From the cell containing the given text, extract its center point as (X, Y) coordinate. 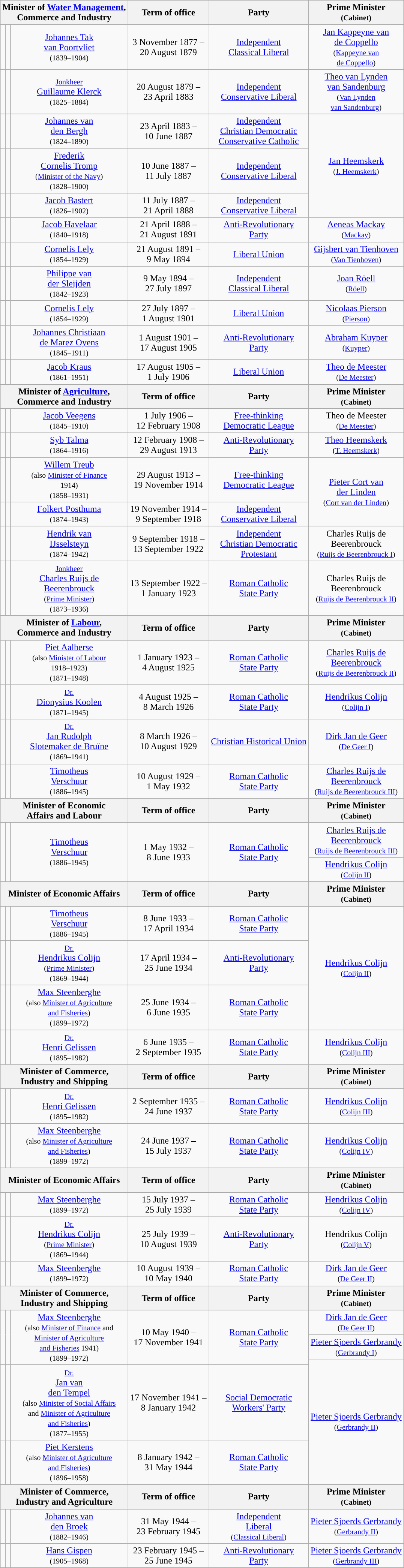
25 June 1934 – 6 June 1935 (168, 1008)
Joan Röell (Röell) (356, 283)
23 April 1883 – 10 June 1887 (168, 131)
Dr. Jan van den Tempel (also Minister of Social Affairs and Minister of Agriculture and Fisheries) (1877–1955) (69, 1402)
Jacob Veegens (1845–1910) (69, 421)
Aeneas Mackay (Mackay) (356, 229)
Hendrikus Colijn (Colijn V) (356, 1239)
Independent Christian Democratic Conservative Catholic (259, 131)
Hendrikus Colijn (Colijn I) (356, 702)
13 September 1922 – 1 January 1923 (168, 588)
Piet Aalberse (also Minister of Labour 1918–1923) (1871–1948) (69, 662)
Johannes van den Broek (1882–1946) (69, 1526)
Independent Liberal (Classical Liberal) (259, 1526)
Hans Gispen (1905–1968) (69, 1556)
Johannes van den Bergh (1824–1890) (69, 131)
Jan Kappeyne van de Coppello (Kappeyne van de Coppello) (356, 47)
Nicolaas Pierson (Pierson) (356, 313)
Jan Heemskerk (J. Heemskerk) (356, 166)
8 June 1933 – 17 April 1934 (168, 923)
3 November 1877 – 20 August 1879 (168, 47)
Jacob Bastert (1826–1902) (69, 205)
1 August 1901 – 17 August 1905 (168, 342)
Theo Heemskerk (T. Heemskerk) (356, 445)
24 June 1937 – 15 July 1937 (168, 1146)
1 May 1932 – 8 June 1933 (168, 852)
8 January 1942 – 31 May 1944 (168, 1462)
Frederik Cornelis Tromp (Minister of the Navy) (1828–1900) (69, 171)
Philippe van der Sleijden (1842–1923) (69, 283)
15 July 1937 – 25 July 1939 (168, 1204)
Jonkheer Guillaume Klerck (1825–1884) (69, 91)
Pieter Sjoerds Gerbrandy (Gerbrandy I) (356, 1347)
Charles Ruijs de Beerenbrouck (Ruijs de Beerenbrouck I) (356, 544)
Jacob Havelaar (1840–1918) (69, 229)
Minister of Agriculture, Commerce and Industry (64, 396)
25 July 1939 – 10 August 1939 (168, 1239)
Dirk Jan de Geer (De Geer I) (356, 742)
21 August 1891 – 9 May 1894 (168, 254)
29 August 1913 – 19 November 1914 (168, 480)
Dr. Dionysius Koolen (1871–1945) (69, 702)
31 May 1944 – 23 February 1945 (168, 1526)
8 March 1926 – 10 August 1929 (168, 742)
9 May 1894 – 27 July 1897 (168, 283)
17 August 1905 – 1 July 1906 (168, 372)
Minister of Economic Affairs and Labour (64, 811)
27 July 1897 – 1 August 1901 (168, 313)
9 September 1918 – 13 September 1922 (168, 544)
Jacob Kraus (1861–1951) (69, 372)
Independent Christian Democratic Protestant (259, 544)
Minister of Water Management, Commerce and Industry (64, 13)
12 February 1908 – 29 August 1913 (168, 445)
17 April 1934 – 25 June 1934 (168, 963)
4 August 1925 – 8 March 1926 (168, 702)
Minister of Labour, Commerce and Industry (64, 628)
Pieter Cort van der Linden (Cort van der Linden) (356, 492)
Minister of Commerce, Industry and Agriculture (64, 1497)
Max Steenberghe (also Minister of Finance and Minister of Agriculture and Fisheries 1941) (1899–1972) (69, 1337)
1 January 1923 – 4 August 1925 (168, 662)
Pieter Sjoerds Gerbrandy (Gerbrandy III) (356, 1556)
17 November 1941 – 8 January 1942 (168, 1402)
Willem Treub (also Minister of Finance 1914) (1858–1931) (69, 480)
Johannes Tak van Poortvliet (1839–1904) (69, 47)
Theo van Lynden van Sandenburg (Van Lynden van Sandenburg) (356, 91)
Gijsbert van Tienhoven (Van Tienhoven) (356, 254)
20 August 1879 – 23 April 1883 (168, 91)
10 August 1939 – 10 May 1940 (168, 1273)
Folkert Posthuma (1874–1943) (69, 514)
6 June 1935 – 2 September 1935 (168, 1047)
Abraham Kuyper (Kuyper) (356, 342)
Syb Talma (1864–1916) (69, 445)
Hendrik van IJsselsteyn (1874–1942) (69, 544)
10 August 1929 – 1 May 1932 (168, 781)
Social Democratic Workers' Party (259, 1402)
2 September 1935 – 24 June 1937 (168, 1106)
Christian Historical Union (259, 742)
1 July 1906 – 12 February 1908 (168, 421)
Jonkheer Charles Ruijs de Beerenbrouck (Prime Minister) (1873–1936) (69, 588)
Piet Kerstens (also Minister of Agriculture and Fisheries) (1896–1958) (69, 1462)
11 July 1887 – 21 April 1888 (168, 205)
23 February 1945 – 25 June 1945 (168, 1556)
19 November 1914 – 9 September 1918 (168, 514)
Johannes Christiaan de Marez Oyens (1845–1911) (69, 342)
10 June 1887 – 11 July 1887 (168, 171)
Dr. Jan Rudolph Slotemaker de Bruïne (1869–1941) (69, 742)
21 April 1888 – 21 August 1891 (168, 229)
10 May 1940 – 17 November 1941 (168, 1337)
